Search for the cell housing the specified text and yield its (X, Y) center coordinate. 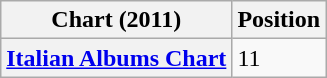
11 (279, 58)
Italian Albums Chart (116, 58)
Position (279, 20)
Chart (2011) (116, 20)
